Provide the [X, Y] coordinate of the cell's center where the given text is located.  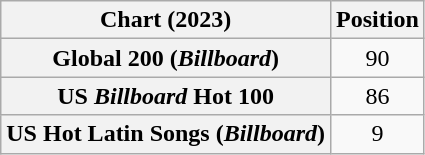
86 [378, 96]
Global 200 (Billboard) [166, 58]
US Hot Latin Songs (Billboard) [166, 134]
Chart (2023) [166, 20]
90 [378, 58]
Position [378, 20]
US Billboard Hot 100 [166, 96]
9 [378, 134]
